Return (X, Y) of the center of cell containing provided text 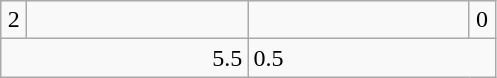
5.5 (124, 58)
0.5 (372, 58)
2 (14, 20)
0 (482, 20)
